Return (x, y) of the center of cell containing provided text 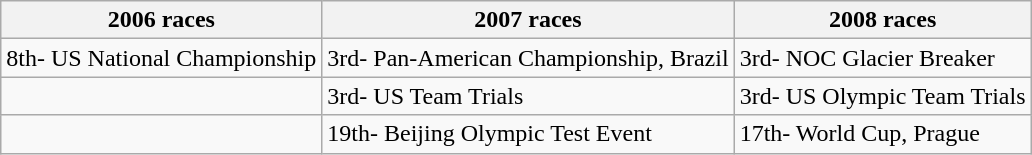
3rd- Pan-American Championship, Brazil (528, 58)
3rd- US Team Trials (528, 96)
8th- US National Championship (162, 58)
3rd- US Olympic Team Trials (882, 96)
2008 races (882, 20)
19th- Beijing Olympic Test Event (528, 134)
2006 races (162, 20)
17th- World Cup, Prague (882, 134)
3rd- NOC Glacier Breaker (882, 58)
2007 races (528, 20)
